Detect which cell encompasses the target text, then output its [x, y] center coordinate. 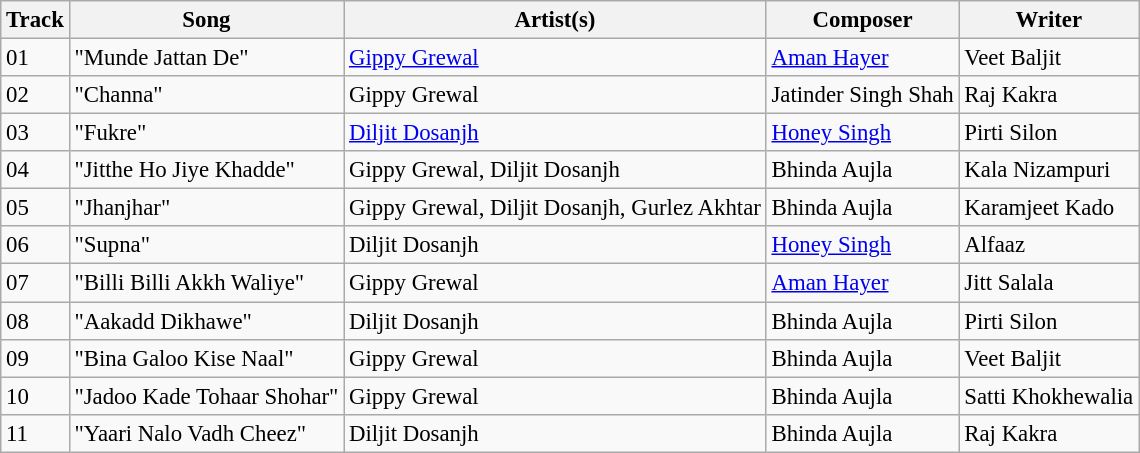
03 [35, 133]
"Jhanjhar" [206, 208]
05 [35, 208]
Jitt Salala [1049, 283]
06 [35, 245]
Kala Nizampuri [1049, 170]
"Aakadd Dikhawe" [206, 321]
10 [35, 396]
07 [35, 283]
11 [35, 433]
"Channa" [206, 95]
Composer [862, 20]
08 [35, 321]
Song [206, 20]
Writer [1049, 20]
Alfaaz [1049, 245]
"Supna" [206, 245]
Gippy Grewal, Diljit Dosanjh [555, 170]
"Munde Jattan De" [206, 58]
Gippy Grewal, Diljit Dosanjh, Gurlez Akhtar [555, 208]
"Billi Billi Akkh Waliye" [206, 283]
"Bina Galoo Kise Naal" [206, 358]
"Jitthe Ho Jiye Khadde" [206, 170]
Karamjeet Kado [1049, 208]
04 [35, 170]
"Fukre" [206, 133]
01 [35, 58]
"Yaari Nalo Vadh Cheez" [206, 433]
Artist(s) [555, 20]
"Jadoo Kade Tohaar Shohar" [206, 396]
02 [35, 95]
Track [35, 20]
09 [35, 358]
Satti Khokhewalia [1049, 396]
Jatinder Singh Shah [862, 95]
